Locate the cell with the specified text and output its [X, Y] center coordinate. 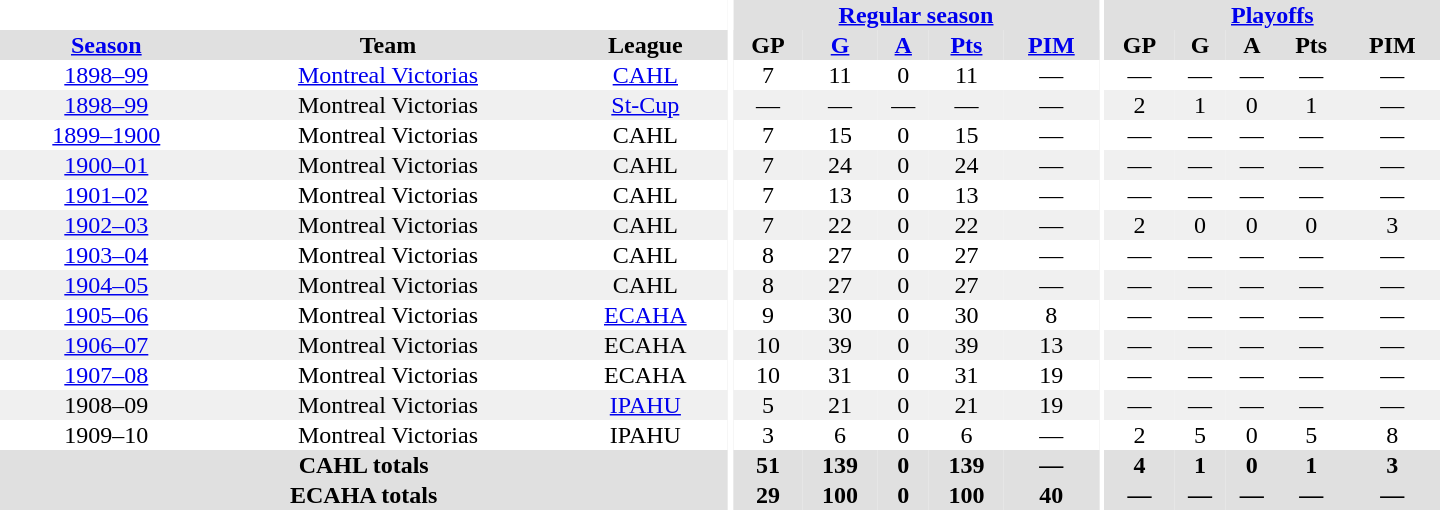
1899–1900 [106, 135]
1904–05 [106, 285]
51 [768, 465]
4 [1140, 465]
Playoffs [1272, 15]
9 [768, 315]
St-Cup [645, 105]
1908–09 [106, 405]
Team [388, 45]
Regular season [916, 15]
1903–04 [106, 255]
Season [106, 45]
1907–08 [106, 375]
40 [1052, 495]
1909–10 [106, 435]
1900–01 [106, 165]
1902–03 [106, 225]
1905–06 [106, 315]
ECAHA totals [364, 495]
CAHL totals [364, 465]
29 [768, 495]
League [645, 45]
1901–02 [106, 195]
1906–07 [106, 345]
